For the text-containing cell, return its midpoint in [X, Y] coordinate format. 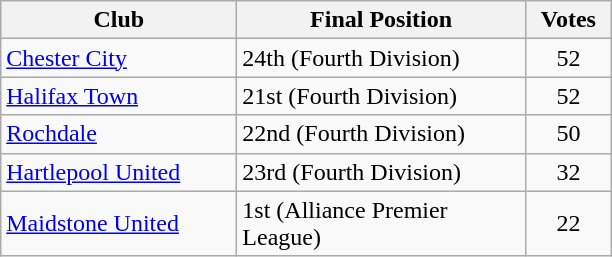
Club [119, 20]
32 [568, 172]
21st (Fourth Division) [382, 96]
22nd (Fourth Division) [382, 134]
Final Position [382, 20]
Maidstone United [119, 224]
24th (Fourth Division) [382, 58]
Rochdale [119, 134]
50 [568, 134]
23rd (Fourth Division) [382, 172]
22 [568, 224]
Hartlepool United [119, 172]
1st (Alliance Premier League) [382, 224]
Halifax Town [119, 96]
Votes [568, 20]
Chester City [119, 58]
